Return the [x, y] coordinate for the center point of the cell that contains the specified text.  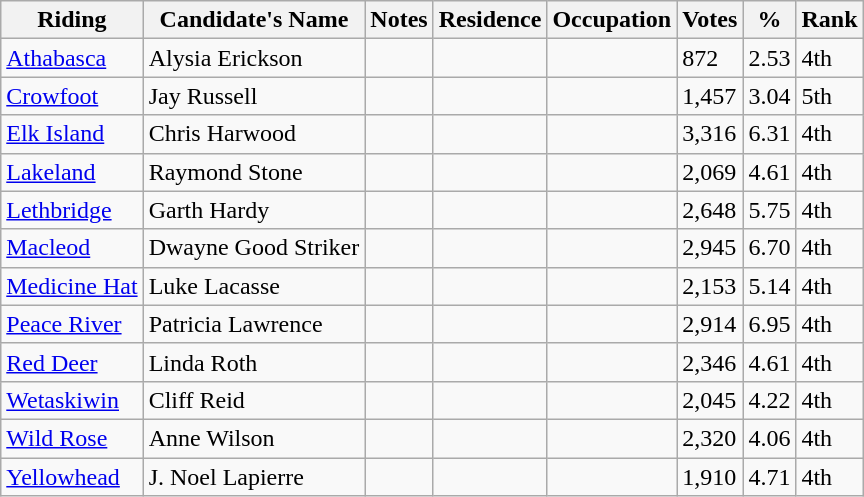
Lethbridge [72, 210]
2,045 [710, 400]
3.04 [770, 96]
1,910 [710, 477]
Anne Wilson [254, 438]
Crowfoot [72, 96]
Red Deer [72, 362]
Residence [490, 20]
Candidate's Name [254, 20]
4.71 [770, 477]
2,320 [710, 438]
2,648 [710, 210]
Chris Harwood [254, 134]
% [770, 20]
Riding [72, 20]
Rank [830, 20]
Garth Hardy [254, 210]
Dwayne Good Striker [254, 248]
2,346 [710, 362]
2,069 [710, 172]
872 [710, 58]
Lakeland [72, 172]
Patricia Lawrence [254, 324]
1,457 [710, 96]
Alysia Erickson [254, 58]
5.75 [770, 210]
Elk Island [72, 134]
6.95 [770, 324]
Wild Rose [72, 438]
Cliff Reid [254, 400]
Yellowhead [72, 477]
Jay Russell [254, 96]
6.31 [770, 134]
2.53 [770, 58]
2,153 [710, 286]
Luke Lacasse [254, 286]
Occupation [612, 20]
Raymond Stone [254, 172]
6.70 [770, 248]
5th [830, 96]
5.14 [770, 286]
2,945 [710, 248]
4.06 [770, 438]
Athabasca [72, 58]
Votes [710, 20]
4.22 [770, 400]
Macleod [72, 248]
Notes [399, 20]
2,914 [710, 324]
Wetaskiwin [72, 400]
3,316 [710, 134]
J. Noel Lapierre [254, 477]
Medicine Hat [72, 286]
Peace River [72, 324]
Linda Roth [254, 362]
